Provide the (x, y) coordinate of the cell's center where the given text is located.  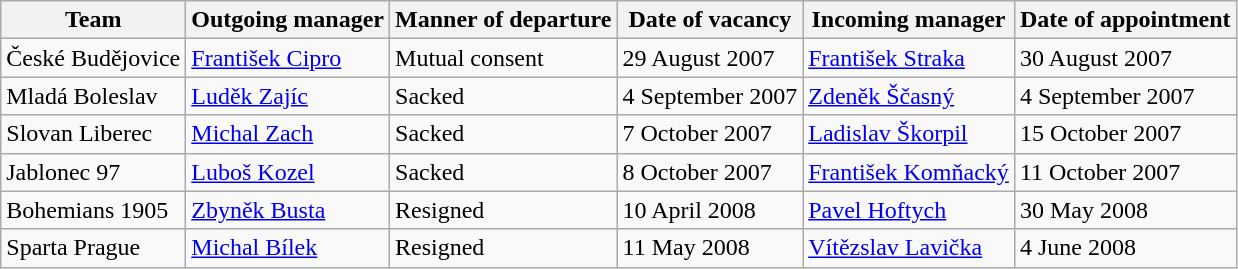
František Komňacký (909, 172)
11 October 2007 (1125, 172)
Outgoing manager (288, 20)
Slovan Liberec (94, 134)
Manner of departure (504, 20)
Sparta Prague (94, 248)
Luděk Zajíc (288, 96)
Michal Bílek (288, 248)
Team (94, 20)
10 April 2008 (710, 210)
Bohemians 1905 (94, 210)
15 October 2007 (1125, 134)
Pavel Hoftych (909, 210)
České Budějovice (94, 58)
Vítězslav Lavička (909, 248)
30 May 2008 (1125, 210)
František Cipro (288, 58)
Date of appointment (1125, 20)
Date of vacancy (710, 20)
Michal Zach (288, 134)
František Straka (909, 58)
Luboš Kozel (288, 172)
Zbyněk Busta (288, 210)
Incoming manager (909, 20)
Jablonec 97 (94, 172)
8 October 2007 (710, 172)
Mutual consent (504, 58)
Ladislav Škorpil (909, 134)
11 May 2008 (710, 248)
29 August 2007 (710, 58)
Zdeněk Ščasný (909, 96)
Mladá Boleslav (94, 96)
4 June 2008 (1125, 248)
30 August 2007 (1125, 58)
7 October 2007 (710, 134)
